From the cell containing the given text, extract its center point as [x, y] coordinate. 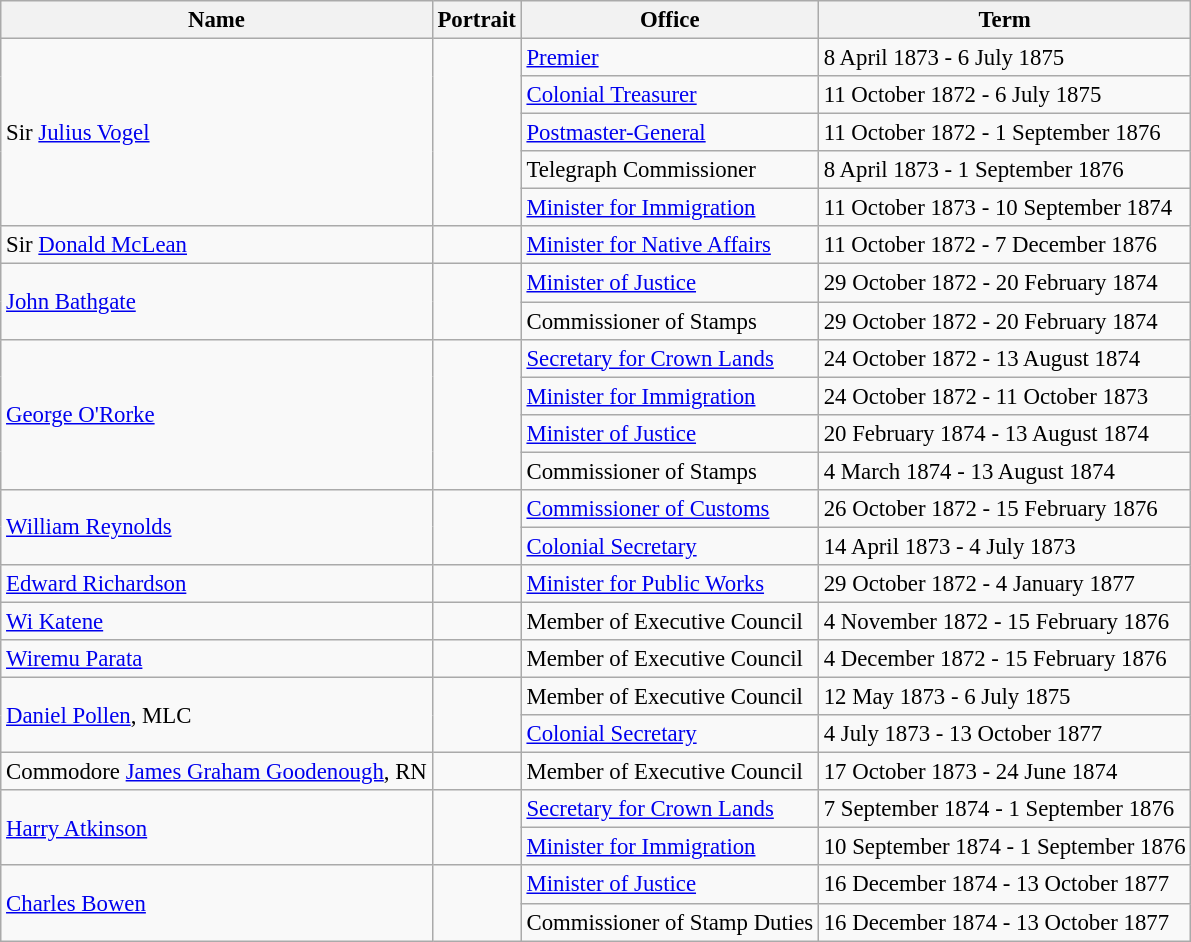
8 April 1873 - 6 July 1875 [1004, 58]
Sir Donald McLean [216, 245]
George O'Rorke [216, 414]
Colonial Treasurer [670, 95]
7 September 1874 - 1 September 1876 [1004, 809]
4 July 1873 - 13 October 1877 [1004, 734]
4 December 1872 - 15 February 1876 [1004, 659]
William Reynolds [216, 528]
Minister for Native Affairs [670, 245]
Sir Julius Vogel [216, 133]
20 February 1874 - 13 August 1874 [1004, 433]
Edward Richardson [216, 584]
11 October 1872 - 6 July 1875 [1004, 95]
Wiremu Parata [216, 659]
12 May 1873 - 6 July 1875 [1004, 697]
Telegraph Commissioner [670, 170]
Wi Katene [216, 621]
24 October 1872 - 13 August 1874 [1004, 358]
Premier [670, 58]
11 October 1873 - 10 September 1874 [1004, 208]
Minister for Public Works [670, 584]
11 October 1872 - 1 September 1876 [1004, 133]
Name [216, 20]
Harry Atkinson [216, 828]
Commissioner of Customs [670, 509]
17 October 1873 - 24 June 1874 [1004, 772]
4 November 1872 - 15 February 1876 [1004, 621]
Commodore James Graham Goodenough, RN [216, 772]
Daniel Pollen, MLC [216, 716]
Commissioner of Stamp Duties [670, 922]
Charles Bowen [216, 904]
29 October 1872 - 4 January 1877 [1004, 584]
26 October 1872 - 15 February 1876 [1004, 509]
Postmaster-General [670, 133]
14 April 1873 - 4 July 1873 [1004, 546]
4 March 1874 - 13 August 1874 [1004, 471]
24 October 1872 - 11 October 1873 [1004, 396]
11 October 1872 - 7 December 1876 [1004, 245]
10 September 1874 - 1 September 1876 [1004, 847]
Term [1004, 20]
Office [670, 20]
John Bathgate [216, 302]
Portrait [476, 20]
8 April 1873 - 1 September 1876 [1004, 170]
